For the text-containing cell, return its midpoint in (X, Y) coordinate format. 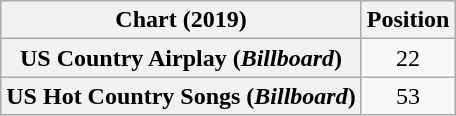
53 (408, 96)
Position (408, 20)
Chart (2019) (181, 20)
US Country Airplay (Billboard) (181, 58)
22 (408, 58)
US Hot Country Songs (Billboard) (181, 96)
